For the text-containing cell, return its midpoint in (x, y) coordinate format. 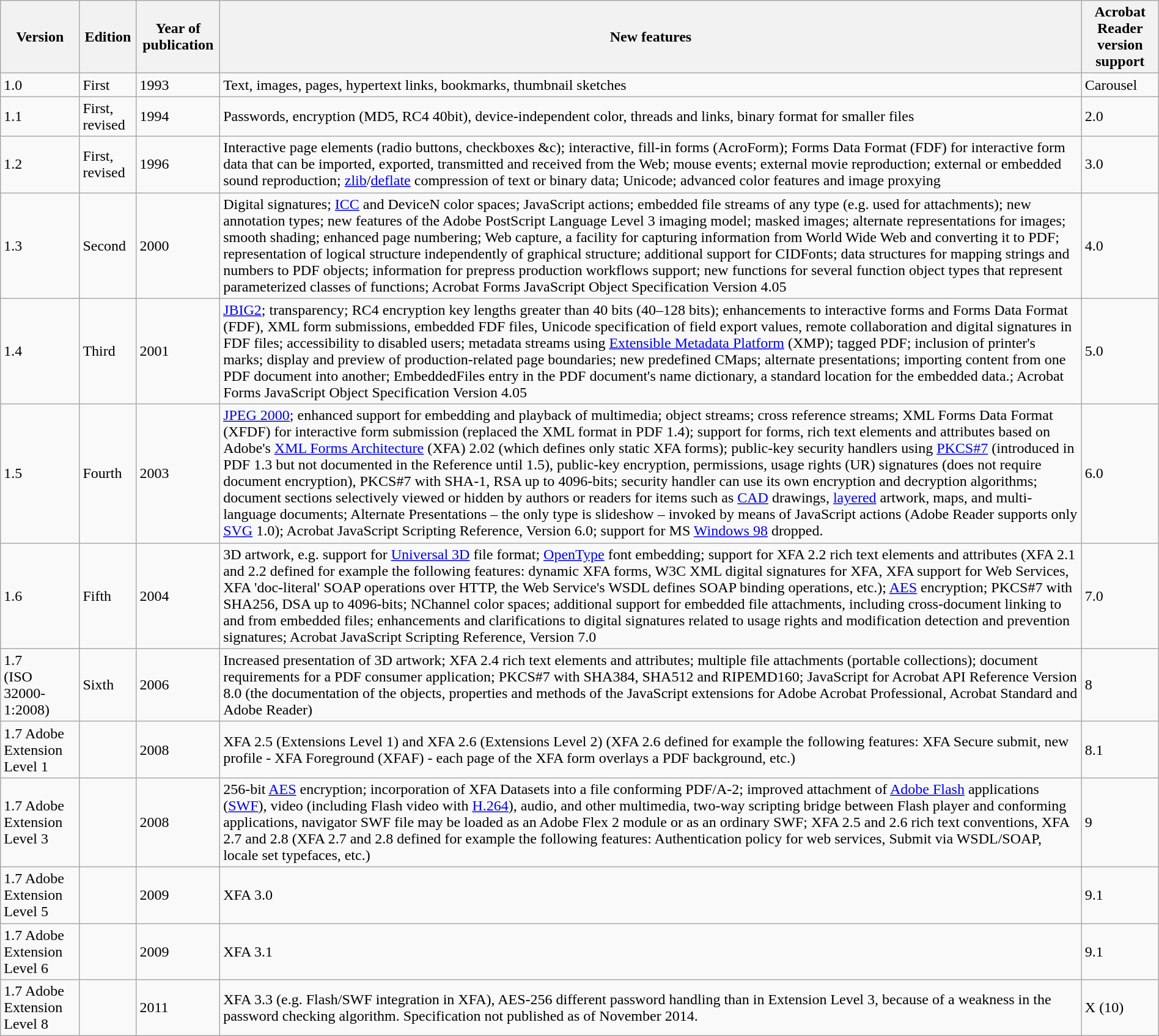
Carousel (1120, 85)
Edition (108, 37)
Sixth (108, 685)
5.0 (1120, 351)
1.6 (40, 595)
1994 (178, 116)
1.4 (40, 351)
2000 (178, 246)
9 (1120, 822)
Acrobat Reader version support (1120, 37)
1.7(ISO 32000-1:2008) (40, 685)
2001 (178, 351)
8.1 (1120, 749)
Version (40, 37)
XFA 3.0 (651, 895)
First (108, 85)
1.7 Adobe Extension Level 8 (40, 1008)
Third (108, 351)
Fifth (108, 595)
Passwords, encryption (MD5, RC4 40bit), device-independent color, threads and links, binary format for smaller files (651, 116)
1.3 (40, 246)
X (10) (1120, 1008)
1.0 (40, 85)
1996 (178, 164)
8 (1120, 685)
3.0 (1120, 164)
2004 (178, 595)
Fourth (108, 473)
2.0 (1120, 116)
New features (651, 37)
7.0 (1120, 595)
Year of publication (178, 37)
1.7 Adobe Extension Level 3 (40, 822)
1.5 (40, 473)
2006 (178, 685)
2003 (178, 473)
1993 (178, 85)
1.7 Adobe Extension Level 5 (40, 895)
1.1 (40, 116)
Text, images, pages, hypertext links, bookmarks, thumbnail sketches (651, 85)
1.2 (40, 164)
1.7 Adobe Extension Level 1 (40, 749)
XFA 3.1 (651, 951)
6.0 (1120, 473)
Second (108, 246)
4.0 (1120, 246)
1.7 Adobe Extension Level 6 (40, 951)
2011 (178, 1008)
